Extract the (x, y) coordinate from the center of the cell holding the provided text.  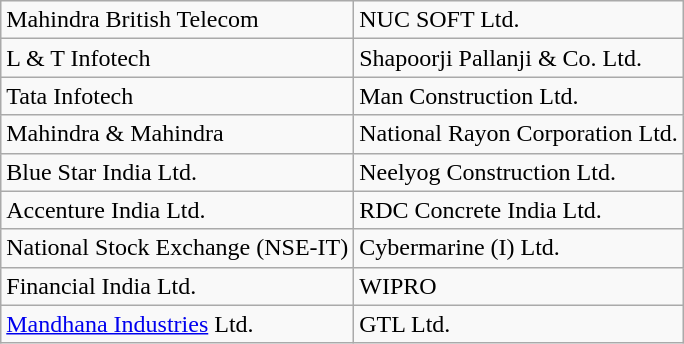
WIPRO (519, 286)
Financial India Ltd. (178, 286)
L & T Infotech (178, 58)
Accenture India Ltd. (178, 210)
NUC SOFT Ltd. (519, 20)
Mahindra & Mahindra (178, 134)
National Rayon Corporation Ltd. (519, 134)
Mahindra British Telecom (178, 20)
GTL Ltd. (519, 324)
Man Construction Ltd. (519, 96)
Shapoorji Pallanji & Co. Ltd. (519, 58)
Neelyog Construction Ltd. (519, 172)
RDC Concrete India Ltd. (519, 210)
Tata Infotech (178, 96)
Blue Star India Ltd. (178, 172)
Cybermarine (I) Ltd. (519, 248)
Mandhana Industries Ltd. (178, 324)
National Stock Exchange (NSE-IT) (178, 248)
